Return (X, Y) of the center of cell containing provided text 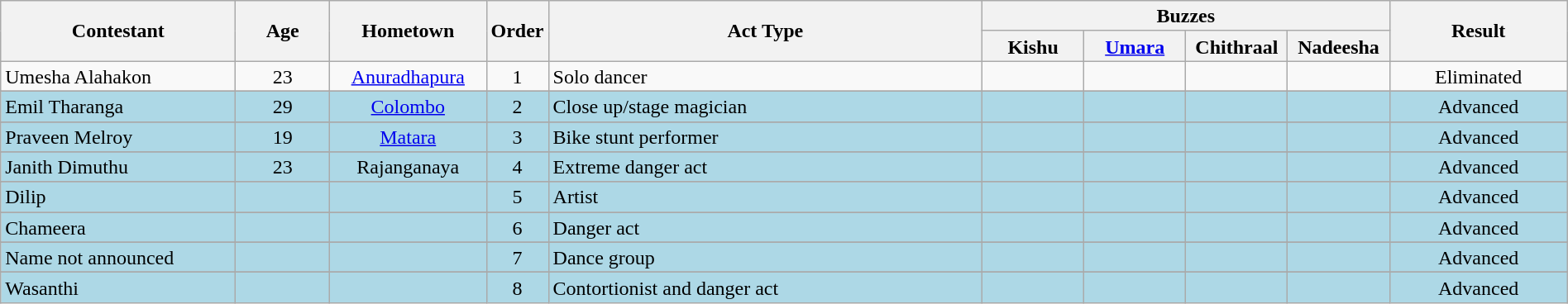
Dance group (765, 258)
Artist (765, 197)
Extreme danger act (765, 167)
Anuradhapura (409, 76)
7 (518, 258)
Buzzes (1186, 17)
5 (518, 197)
1 (518, 76)
Nadeesha (1338, 46)
Emil Tharanga (118, 106)
Chithraal (1237, 46)
Kishu (1034, 46)
Janith Dimuthu (118, 167)
Rajanganaya (409, 167)
Colombo (409, 106)
Act Type (765, 31)
Dilip (118, 197)
Umara (1135, 46)
Umesha Alahakon (118, 76)
Praveen Melroy (118, 137)
Solo dancer (765, 76)
Chameera (118, 228)
19 (283, 137)
Hometown (409, 31)
Contestant (118, 31)
Close up/stage magician (765, 106)
29 (283, 106)
Wasanthi (118, 287)
Age (283, 31)
Result (1479, 31)
3 (518, 137)
4 (518, 167)
Contortionist and danger act (765, 287)
Matara (409, 137)
Danger act (765, 228)
2 (518, 106)
Bike stunt performer (765, 137)
Eliminated (1479, 76)
Order (518, 31)
6 (518, 228)
Name not announced (118, 258)
8 (518, 287)
